Find where the given text appears and provide that cell's center as (X, Y) coordinate. 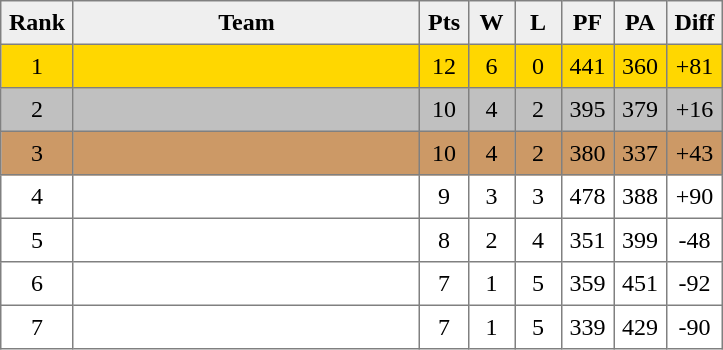
429 (640, 327)
Rank (38, 23)
395 (587, 110)
359 (587, 284)
+90 (694, 197)
+16 (694, 110)
337 (640, 153)
360 (640, 66)
441 (587, 66)
9 (444, 197)
-92 (694, 284)
-90 (694, 327)
388 (640, 197)
339 (587, 327)
451 (640, 284)
-48 (694, 240)
380 (587, 153)
12 (444, 66)
8 (444, 240)
+81 (694, 66)
399 (640, 240)
351 (587, 240)
Pts (444, 23)
PA (640, 23)
W (491, 23)
0 (538, 66)
Team (246, 23)
Diff (694, 23)
L (538, 23)
379 (640, 110)
+43 (694, 153)
PF (587, 23)
478 (587, 197)
